Output the (X, Y) coordinate of the center of the cell containing the given text.  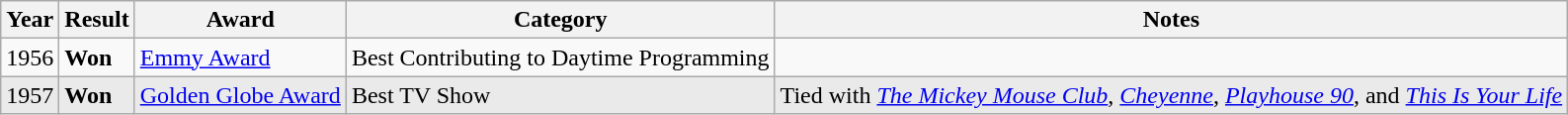
Best Contributing to Daytime Programming (560, 57)
Year (30, 20)
1956 (30, 57)
Result (97, 20)
Award (240, 20)
Emmy Award (240, 57)
1957 (30, 95)
Tied with The Mickey Mouse Club, Cheyenne, Playhouse 90, and This Is Your Life (1172, 95)
Golden Globe Award (240, 95)
Best TV Show (560, 95)
Category (560, 20)
Notes (1172, 20)
